Pinpoint the cell where the given text exists, returning its [x, y] midpoint coordinate. 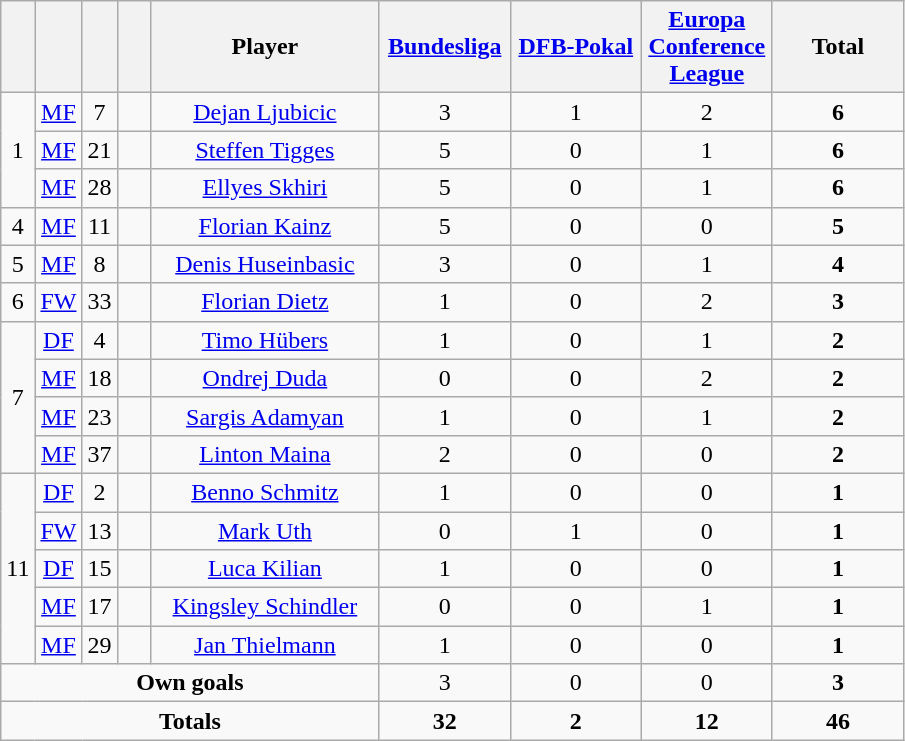
Florian Kainz [266, 226]
Florian Dietz [266, 302]
28 [100, 188]
Linton Maina [266, 454]
18 [100, 378]
12 [706, 721]
37 [100, 454]
Ellyes Skhiri [266, 188]
Player [266, 47]
Luca Kilian [266, 569]
Denis Huseinbasic [266, 264]
46 [838, 721]
32 [444, 721]
Own goals [190, 683]
Mark Uth [266, 531]
Steffen Tigges [266, 150]
21 [100, 150]
Total [838, 47]
Totals [190, 721]
Bundesliga [444, 47]
23 [100, 416]
13 [100, 531]
17 [100, 607]
Dejan Ljubicic [266, 112]
Benno Schmitz [266, 492]
29 [100, 645]
DFB-Pokal [576, 47]
8 [100, 264]
Ondrej Duda [266, 378]
Europa Conference League [706, 47]
33 [100, 302]
Timo Hübers [266, 340]
Sargis Adamyan [266, 416]
Kingsley Schindler [266, 607]
15 [100, 569]
Jan Thielmann [266, 645]
